Scan for the cell matching the given text and deliver its [x, y] coordinate at center. 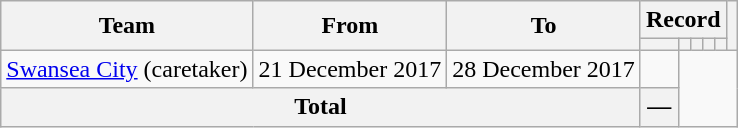
Team [127, 26]
21 December 2017 [350, 69]
From [350, 26]
Record [683, 20]
Total [321, 107]
To [544, 26]
— [659, 107]
28 December 2017 [544, 69]
Swansea City (caretaker) [127, 69]
